For the text-containing cell, return its midpoint in [X, Y] coordinate format. 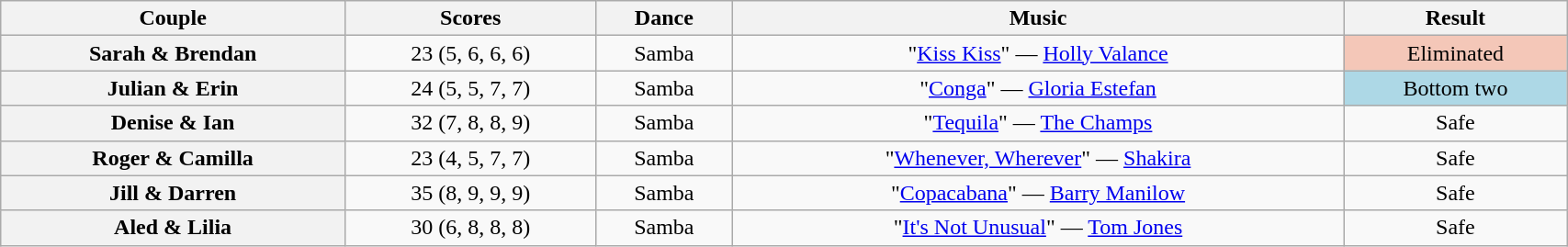
Sarah & Brendan [173, 53]
Couple [173, 18]
Scores [470, 18]
Result [1455, 18]
"Whenever, Wherever" — Shakira [1038, 158]
23 (4, 5, 7, 7) [470, 158]
23 (5, 6, 6, 6) [470, 53]
35 (8, 9, 9, 9) [470, 193]
Denise & Ian [173, 123]
Eliminated [1455, 53]
"Tequila" — The Champs [1038, 123]
"Copacabana" — Barry Manilow [1038, 193]
Aled & Lilia [173, 228]
Roger & Camilla [173, 158]
Julian & Erin [173, 88]
30 (6, 8, 8, 8) [470, 228]
"Kiss Kiss" — Holly Valance [1038, 53]
Jill & Darren [173, 193]
24 (5, 5, 7, 7) [470, 88]
"It's Not Unusual" — Tom Jones [1038, 228]
32 (7, 8, 8, 9) [470, 123]
Music [1038, 18]
Bottom two [1455, 88]
"Conga" — Gloria Estefan [1038, 88]
Dance [664, 18]
